Determine the [X, Y] coordinate at the center of the cell enclosing the given text.  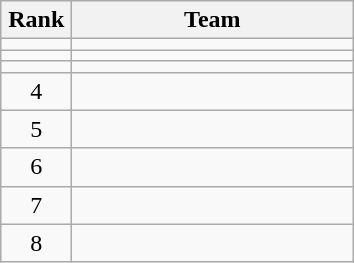
7 [36, 205]
4 [36, 91]
Team [212, 20]
8 [36, 243]
6 [36, 167]
5 [36, 129]
Rank [36, 20]
